Search for the cell housing the specified text and yield its [x, y] center coordinate. 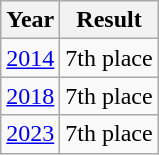
2014 [30, 58]
Year [30, 20]
2018 [30, 96]
2023 [30, 134]
Result [109, 20]
